Provide the (x, y) coordinate of the cell's center where the given text is located.  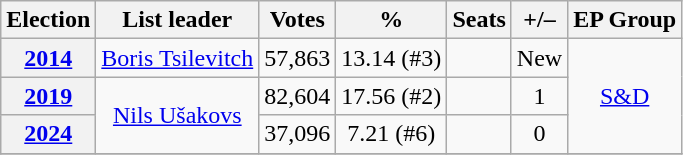
S&D (625, 96)
13.14 (#3) (392, 58)
Votes (298, 20)
82,604 (298, 96)
37,096 (298, 134)
Election (48, 20)
2024 (48, 134)
0 (539, 134)
% (392, 20)
Nils Ušakovs (178, 115)
1 (539, 96)
57,863 (298, 58)
Boris Tsilevitch (178, 58)
2014 (48, 58)
EP Group (625, 20)
7.21 (#6) (392, 134)
17.56 (#2) (392, 96)
2019 (48, 96)
Seats (479, 20)
List leader (178, 20)
New (539, 58)
+/– (539, 20)
